Pinpoint the cell where the given text exists, returning its [x, y] midpoint coordinate. 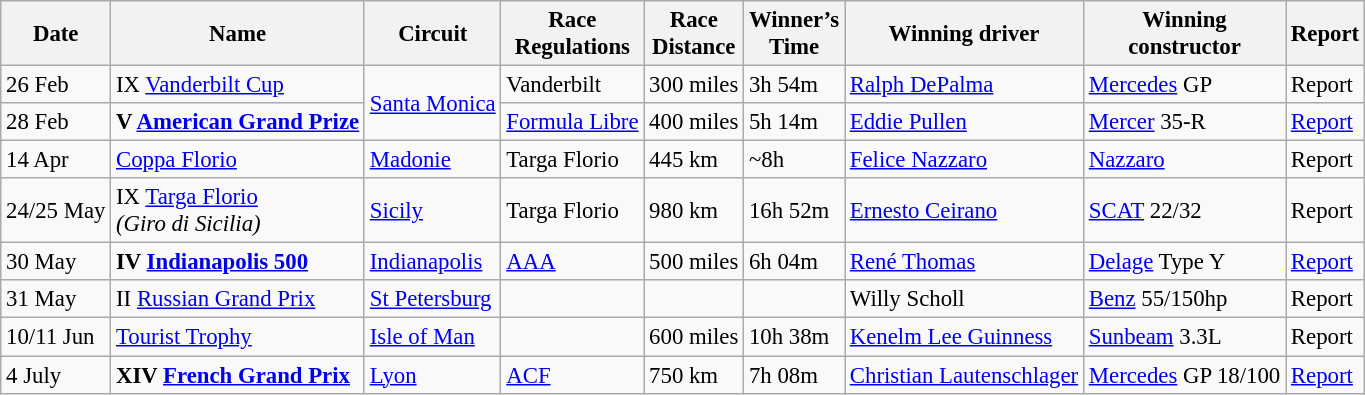
Benz 55/150hp [1184, 299]
16h 52m [794, 210]
Ernesto Ceirano [964, 210]
RaceRegulations [572, 34]
Winning driver [964, 34]
30 May [56, 262]
Ralph DePalma [964, 85]
Winningconstructor [1184, 34]
Kenelm Lee Guinness [964, 337]
10/11 Jun [56, 337]
Date [56, 34]
Tourist Trophy [238, 337]
5h 14m [794, 122]
IX Targa Florio(Giro di Sicilia) [238, 210]
Sicily [432, 210]
26 Feb [56, 85]
Winner’sTime [794, 34]
René Thomas [964, 262]
Willy Scholl [964, 299]
IX Vanderbilt Cup [238, 85]
Formula Libre [572, 122]
400 miles [694, 122]
750 km [694, 375]
XIV French Grand Prix [238, 375]
10h 38m [794, 337]
445 km [694, 160]
980 km [694, 210]
Santa Monica [432, 104]
Mercedes GP [1184, 85]
600 miles [694, 337]
~8h [794, 160]
Indianapolis [432, 262]
Sunbeam 3.3L [1184, 337]
St Petersburg [432, 299]
31 May [56, 299]
II Russian Grand Prix [238, 299]
Eddie Pullen [964, 122]
AAA [572, 262]
500 miles [694, 262]
Circuit [432, 34]
3h 54m [794, 85]
RaceDistance [694, 34]
IV Indianapolis 500 [238, 262]
Coppa Florio [238, 160]
24/25 May [56, 210]
7h 08m [794, 375]
Felice Nazzaro [964, 160]
Mercedes GP 18/100 [1184, 375]
Vanderbilt [572, 85]
14 Apr [56, 160]
SCAT 22/32 [1184, 210]
Delage Type Y [1184, 262]
6h 04m [794, 262]
300 miles [694, 85]
Christian Lautenschlager [964, 375]
28 Feb [56, 122]
Name [238, 34]
Nazzaro [1184, 160]
V American Grand Prize [238, 122]
4 July [56, 375]
ACF [572, 375]
Mercer 35-R [1184, 122]
Lyon [432, 375]
Madonie [432, 160]
Isle of Man [432, 337]
